Pinpoint the cell where the given text exists, returning its (x, y) midpoint coordinate. 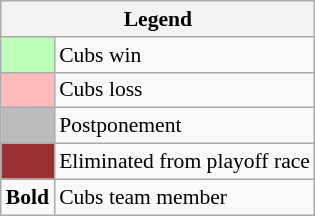
Bold (28, 197)
Legend (158, 19)
Cubs team member (184, 197)
Eliminated from playoff race (184, 162)
Cubs loss (184, 90)
Cubs win (184, 55)
Postponement (184, 126)
